Determine the (X, Y) coordinate at the center of the cell enclosing the given text.  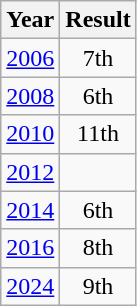
Result (98, 20)
2006 (30, 58)
2014 (30, 210)
2008 (30, 96)
Year (30, 20)
8th (98, 248)
7th (98, 58)
2010 (30, 134)
9th (98, 286)
2012 (30, 172)
2016 (30, 248)
11th (98, 134)
2024 (30, 286)
